Search for the cell housing the specified text and yield its (X, Y) center coordinate. 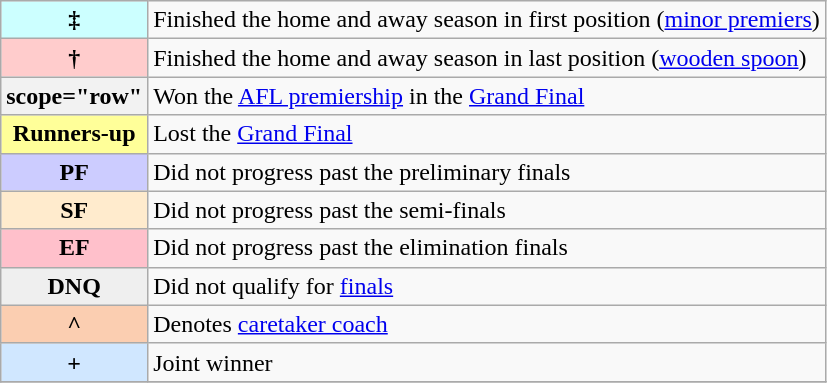
SF (74, 210)
Runners-up (74, 134)
Lost the Grand Final (487, 134)
Joint winner (487, 362)
EF (74, 248)
Did not qualify for finals (487, 286)
^ (74, 324)
Did not progress past the preliminary finals (487, 172)
scope="row" (74, 96)
Did not progress past the semi-finals (487, 210)
DNQ (74, 286)
Won the AFL premiership in the Grand Final (487, 96)
PF (74, 172)
‡ (74, 20)
Finished the home and away season in first position (minor premiers) (487, 20)
† (74, 58)
+ (74, 362)
Denotes caretaker coach (487, 324)
Finished the home and away season in last position (wooden spoon) (487, 58)
Did not progress past the elimination finals (487, 248)
